Detect which cell encompasses the target text, then output its [x, y] center coordinate. 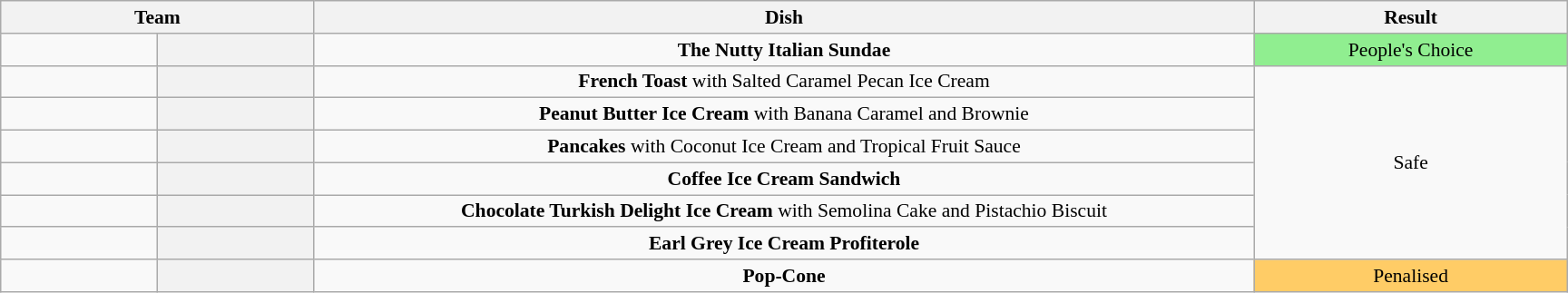
Coffee Ice Cream Sandwich [784, 179]
French Toast with Salted Caramel Pecan Ice Cream [784, 82]
Dish [784, 17]
Pancakes with Coconut Ice Cream and Tropical Fruit Sauce [784, 147]
Team [158, 17]
Pop-Cone [784, 276]
Earl Grey Ice Cream Profiterole [784, 244]
Safe [1410, 162]
Result [1410, 17]
Penalised [1410, 276]
People's Choice [1410, 50]
Chocolate Turkish Delight Ice Cream with Semolina Cake and Pistachio Biscuit [784, 211]
Peanut Butter Ice Cream with Banana Caramel and Brownie [784, 114]
The Nutty Italian Sundae [784, 50]
